Return [X, Y] of the center of cell containing provided text 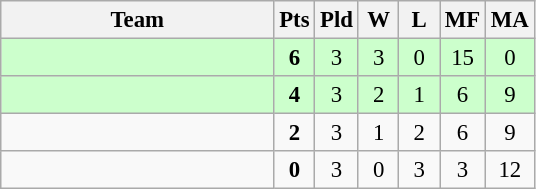
Pts [294, 20]
Pld [337, 20]
4 [294, 95]
W [378, 20]
MF [463, 20]
12 [510, 170]
MA [510, 20]
Team [138, 20]
L [420, 20]
15 [463, 58]
